Output the [X, Y] coordinate of the center of the cell containing the given text.  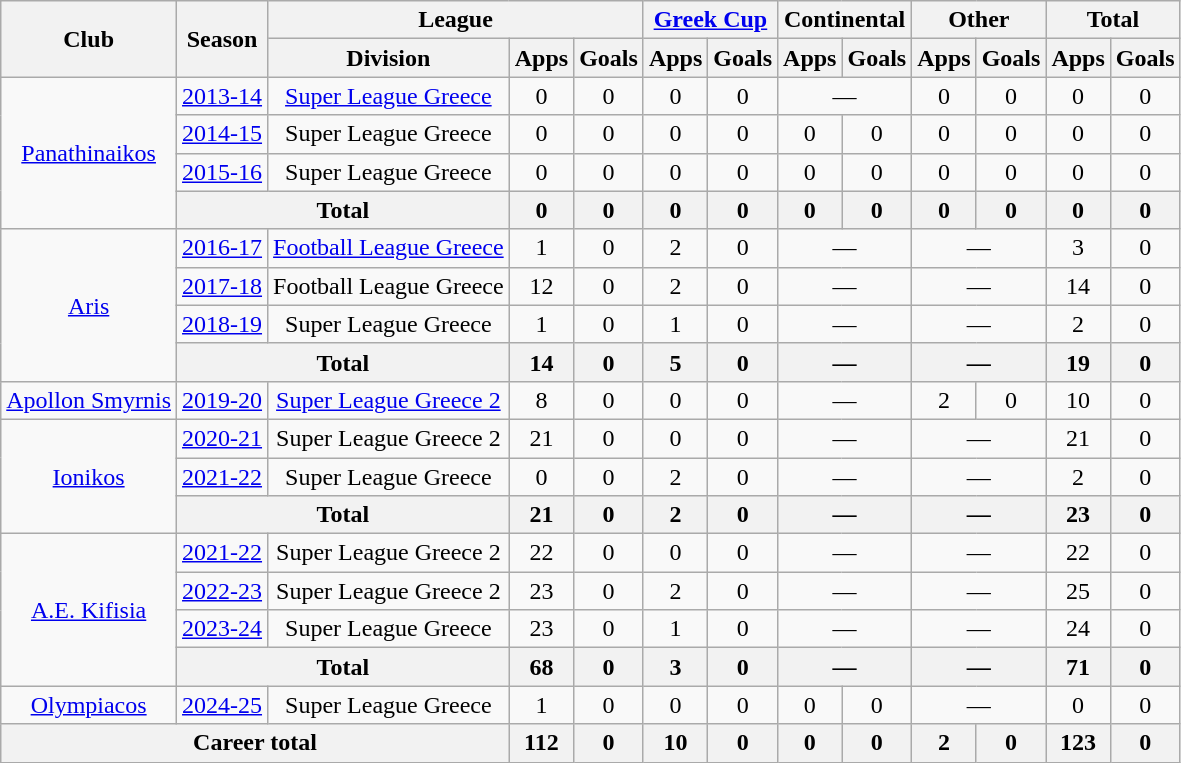
Ionikos [89, 476]
Greek Cup [710, 20]
2015-16 [222, 172]
2018-19 [222, 324]
2017-18 [222, 286]
Olympiacos [89, 705]
A.E. Kifisia [89, 610]
5 [675, 362]
24 [1078, 629]
2024-25 [222, 705]
12 [541, 286]
Other [979, 20]
Continental [845, 20]
25 [1078, 591]
2023-24 [222, 629]
71 [1078, 667]
Division [389, 58]
68 [541, 667]
2022-23 [222, 591]
19 [1078, 362]
8 [541, 400]
2016-17 [222, 248]
Panathinaikos [89, 153]
2013-14 [222, 96]
Apollon Smyrnis [89, 400]
112 [541, 743]
123 [1078, 743]
Season [222, 39]
2020-21 [222, 438]
2014-15 [222, 134]
League [456, 20]
Career total [255, 743]
Aris [89, 305]
2019-20 [222, 400]
Club [89, 39]
